For the text-containing cell, return its midpoint in [X, Y] coordinate format. 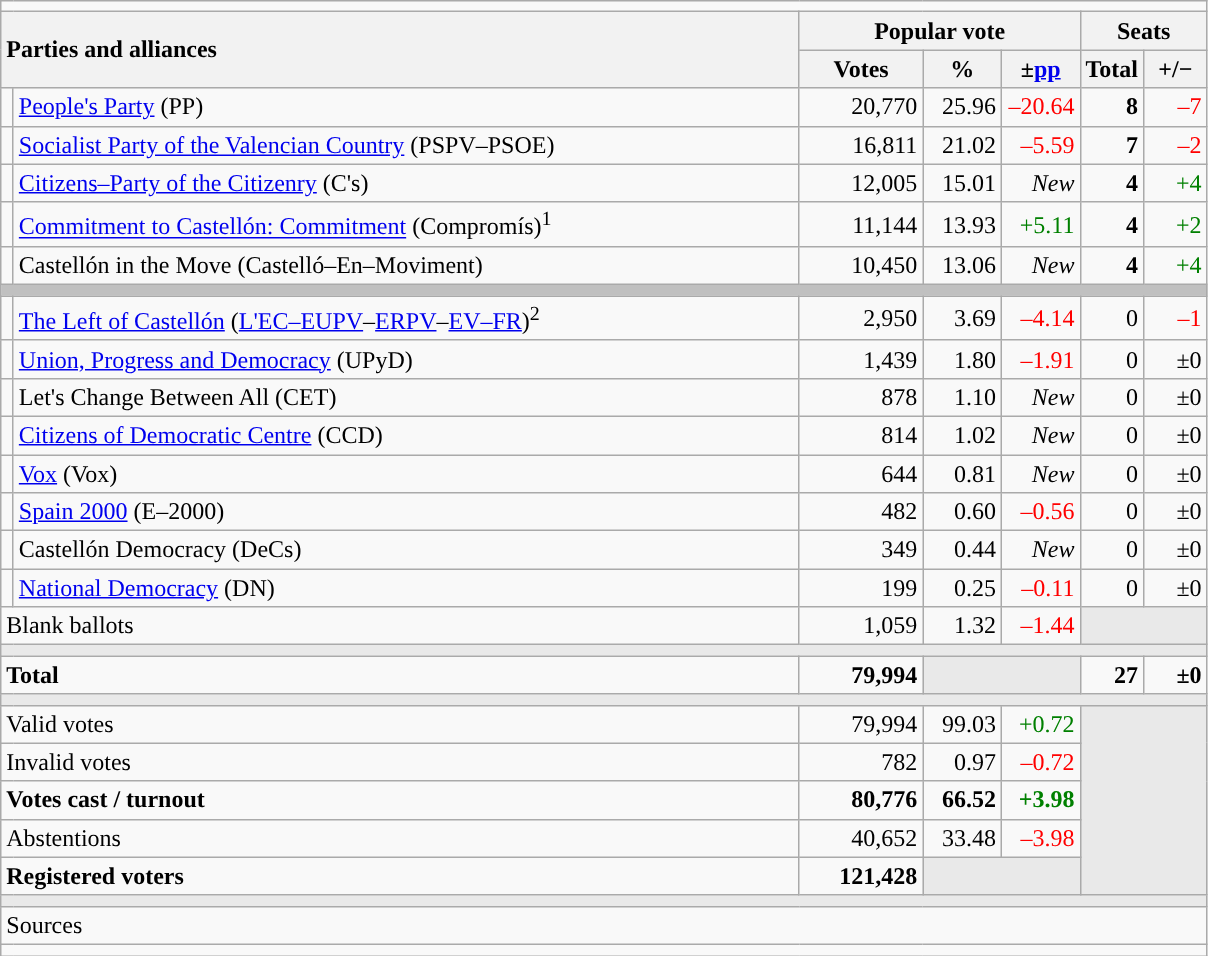
Union, Progress and Democracy (UPyD) [406, 359]
199 [861, 588]
0.97 [962, 762]
15.01 [962, 183]
1.32 [962, 626]
0.44 [962, 550]
11,144 [861, 224]
1.02 [962, 435]
8 [1112, 107]
Sources [604, 925]
+5.11 [1040, 224]
Registered voters [400, 876]
13.93 [962, 224]
–0.72 [1040, 762]
–2 [1176, 145]
99.03 [962, 724]
–0.11 [1040, 588]
Let's Change Between All (CET) [406, 397]
Citizens of Democratic Centre (CCD) [406, 435]
Abstentions [400, 838]
21.02 [962, 145]
0.60 [962, 512]
–7 [1176, 107]
Socialist Party of the Valencian Country (PSPV–PSOE) [406, 145]
20,770 [861, 107]
121,428 [861, 876]
–0.56 [1040, 512]
1,059 [861, 626]
% [962, 69]
16,811 [861, 145]
Valid votes [400, 724]
13.06 [962, 266]
27 [1112, 675]
The Left of Castellón (L'EC–EUPV–ERPV–EV–FR)2 [406, 318]
349 [861, 550]
+0.72 [1040, 724]
+2 [1176, 224]
Votes cast / turnout [400, 800]
+3.98 [1040, 800]
Invalid votes [400, 762]
66.52 [962, 800]
+/− [1176, 69]
482 [861, 512]
40,652 [861, 838]
10,450 [861, 266]
Commitment to Castellón: Commitment (Compromís)1 [406, 224]
Parties and alliances [400, 50]
3.69 [962, 318]
2,950 [861, 318]
–1.44 [1040, 626]
0.81 [962, 474]
–5.59 [1040, 145]
Castellón in the Move (Castelló–En–Moviment) [406, 266]
1.10 [962, 397]
878 [861, 397]
Votes [861, 69]
0.25 [962, 588]
782 [861, 762]
Popular vote [940, 31]
Seats [1144, 31]
644 [861, 474]
Vox (Vox) [406, 474]
National Democracy (DN) [406, 588]
12,005 [861, 183]
Blank ballots [400, 626]
–3.98 [1040, 838]
814 [861, 435]
1.80 [962, 359]
Castellón Democracy (DeCs) [406, 550]
80,776 [861, 800]
33.48 [962, 838]
People's Party (PP) [406, 107]
25.96 [962, 107]
7 [1112, 145]
Citizens–Party of the Citizenry (C's) [406, 183]
Spain 2000 (E–2000) [406, 512]
±pp [1040, 69]
–1 [1176, 318]
–1.91 [1040, 359]
–4.14 [1040, 318]
–20.64 [1040, 107]
1,439 [861, 359]
